Determine the [x, y] coordinate at the center of the cell enclosing the given text.  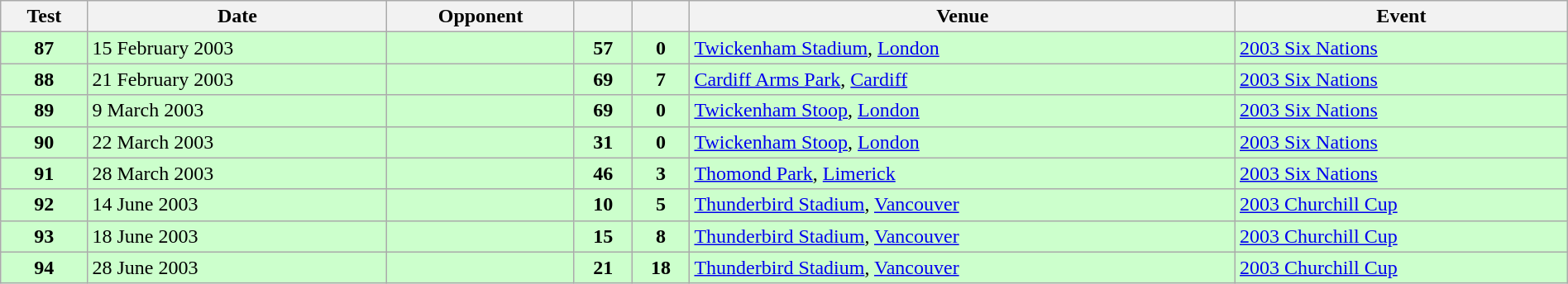
14 June 2003 [237, 205]
28 June 2003 [237, 267]
Test [45, 17]
7 [661, 79]
21 February 2003 [237, 79]
Venue [963, 17]
Opponent [481, 17]
Date [237, 17]
18 [661, 267]
21 [603, 267]
Thomond Park, Limerick [963, 173]
9 March 2003 [237, 111]
94 [45, 267]
3 [661, 173]
5 [661, 205]
Twickenham Stadium, London [963, 48]
46 [603, 173]
91 [45, 173]
15 February 2003 [237, 48]
31 [603, 142]
89 [45, 111]
15 [603, 236]
88 [45, 79]
57 [603, 48]
8 [661, 236]
90 [45, 142]
92 [45, 205]
28 March 2003 [237, 173]
Event [1402, 17]
22 March 2003 [237, 142]
93 [45, 236]
87 [45, 48]
10 [603, 205]
18 June 2003 [237, 236]
Cardiff Arms Park, Cardiff [963, 79]
